From the cell containing the given text, extract its center point as [X, Y] coordinate. 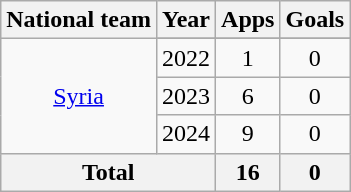
Apps [248, 20]
2024 [186, 134]
16 [248, 172]
9 [248, 134]
6 [248, 96]
National team [79, 20]
2023 [186, 96]
2022 [186, 58]
Total [108, 172]
Year [186, 20]
1 [248, 58]
Goals [315, 20]
Syria [79, 96]
